Determine the [x, y] coordinate at the center of the cell enclosing the given text.  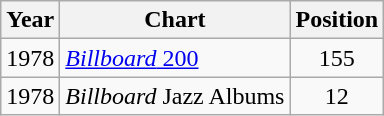
Year [30, 20]
Billboard 200 [175, 58]
Billboard Jazz Albums [175, 96]
155 [337, 58]
Position [337, 20]
Chart [175, 20]
12 [337, 96]
